Search for the cell housing the specified text and yield its [x, y] center coordinate. 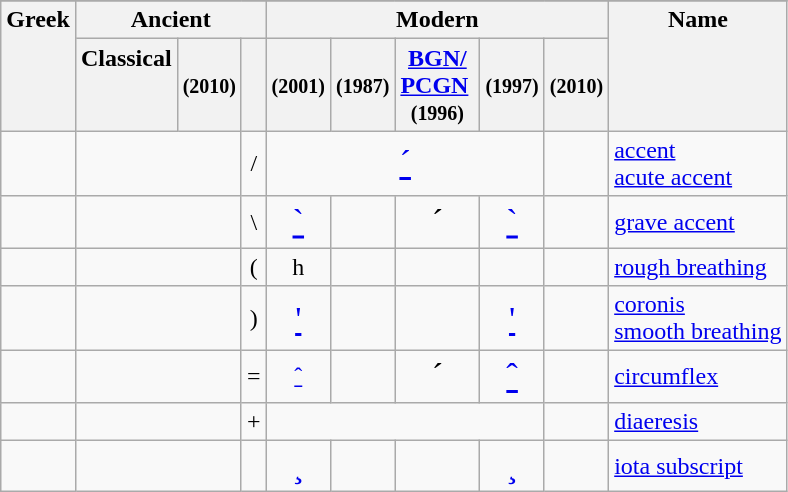
Classical [126, 85]
iota subscript [698, 466]
h [298, 267]
accentacute accent [698, 164]
coronissmooth breathing [698, 318]
Ancient [170, 20]
\ [254, 222]
Greek [38, 66]
(1997) [512, 85]
Name [698, 66]
(1987) [362, 85]
Modern [438, 20]
+ [254, 421]
circumflex [698, 377]
( [254, 267]
/ [254, 164]
= [254, 377]
rough breathing [698, 267]
diaeresis [698, 421]
BGN/PCGN (1996) [438, 85]
grave accent [698, 222]
(2001) [298, 85]
) [254, 318]
